Detect which cell encompasses the target text, then output its [x, y] center coordinate. 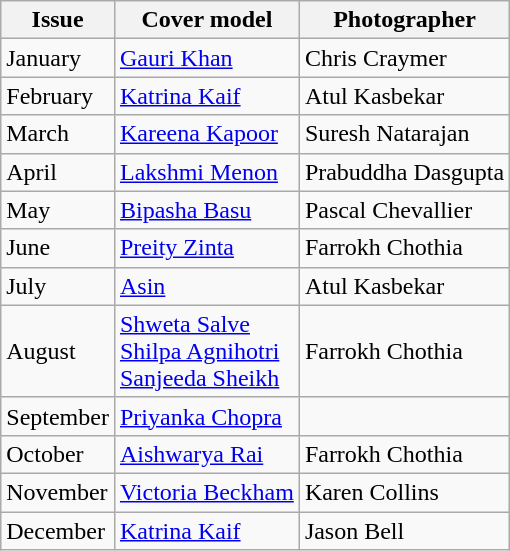
Suresh Natarajan [404, 134]
Asin [206, 286]
Prabuddha Dasgupta [404, 172]
Preity Zinta [206, 248]
Jason Bell [404, 531]
April [58, 172]
Kareena Kapoor [206, 134]
Issue [58, 20]
August [58, 351]
November [58, 492]
January [58, 58]
September [58, 416]
Gauri Khan [206, 58]
July [58, 286]
Shweta SalveShilpa AgnihotriSanjeeda Sheikh [206, 351]
October [58, 454]
March [58, 134]
Pascal Chevallier [404, 210]
Bipasha Basu [206, 210]
Lakshmi Menon [206, 172]
Victoria Beckham [206, 492]
February [58, 96]
December [58, 531]
June [58, 248]
Priyanka Chopra [206, 416]
May [58, 210]
Chris Craymer [404, 58]
Cover model [206, 20]
Aishwarya Rai [206, 454]
Karen Collins [404, 492]
Photographer [404, 20]
